Provide the (x, y) coordinate of the cell's center where the given text is located.  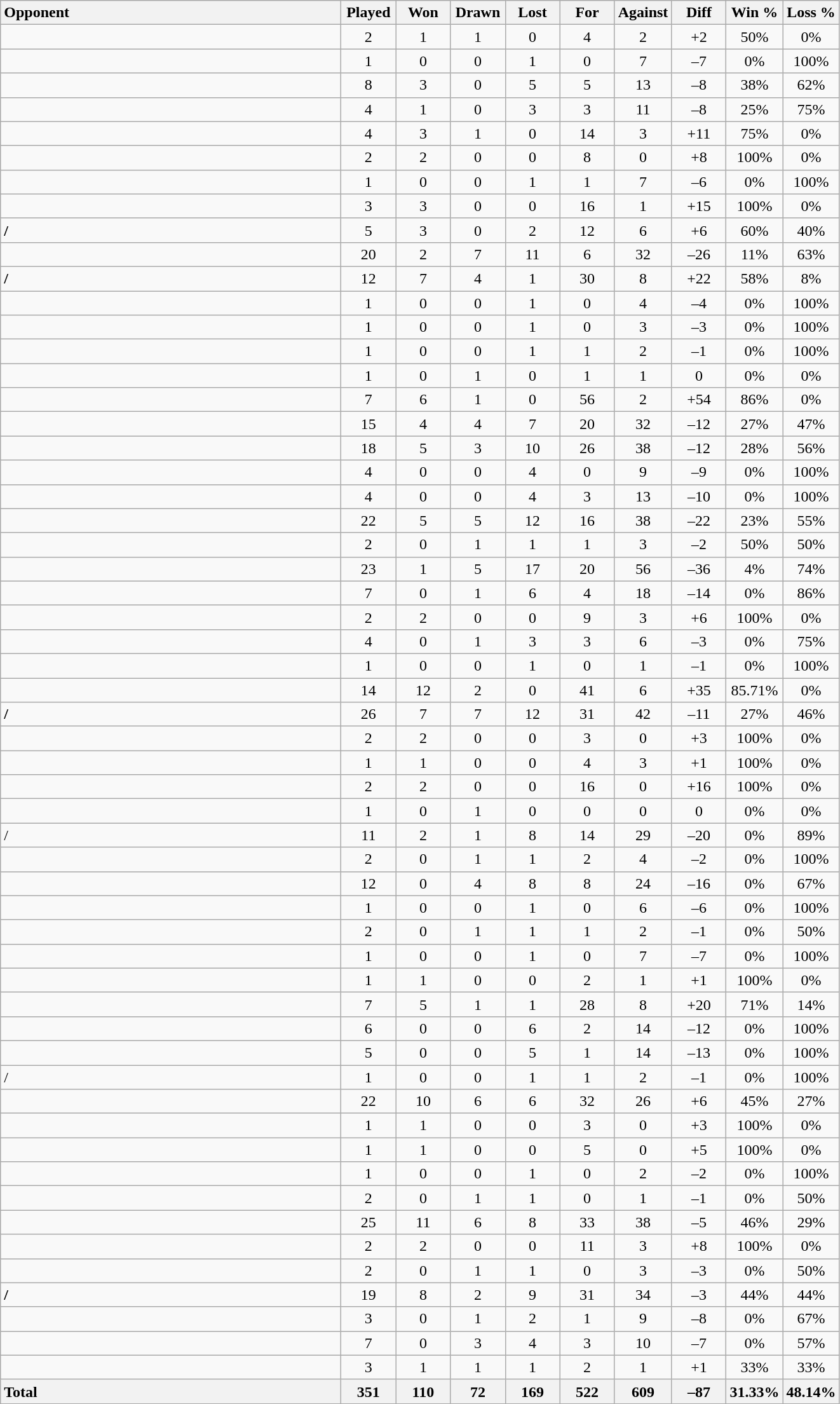
72 (478, 1391)
–13 (699, 1053)
19 (369, 1295)
28% (755, 448)
29% (811, 1222)
+2 (699, 37)
11% (755, 254)
Against (643, 13)
15 (369, 424)
+15 (699, 206)
609 (643, 1391)
74% (811, 569)
34 (643, 1295)
+35 (699, 690)
25 (369, 1222)
60% (755, 230)
33 (587, 1222)
Lost (532, 13)
Total (171, 1391)
Win % (755, 13)
522 (587, 1391)
+20 (699, 1004)
4% (755, 569)
56% (811, 448)
41 (587, 690)
31.33% (755, 1391)
Played (369, 13)
42 (643, 714)
–9 (699, 472)
–87 (699, 1391)
25% (755, 109)
29 (643, 835)
351 (369, 1391)
55% (811, 521)
+22 (699, 278)
23 (369, 569)
23% (755, 521)
47% (811, 424)
30 (587, 278)
–14 (699, 593)
169 (532, 1391)
8% (811, 278)
89% (811, 835)
57% (811, 1343)
28 (587, 1004)
For (587, 13)
+5 (699, 1150)
24 (643, 883)
48.14% (811, 1391)
–4 (699, 303)
+11 (699, 133)
85.71% (755, 690)
–5 (699, 1222)
–16 (699, 883)
45% (755, 1101)
–11 (699, 714)
–10 (699, 496)
62% (811, 85)
–36 (699, 569)
58% (755, 278)
–22 (699, 521)
+16 (699, 787)
40% (811, 230)
Drawn (478, 13)
–26 (699, 254)
17 (532, 569)
38% (755, 85)
Won (423, 13)
+54 (699, 400)
71% (755, 1004)
–20 (699, 835)
Opponent (171, 13)
Diff (699, 13)
14% (811, 1004)
110 (423, 1391)
Loss % (811, 13)
63% (811, 254)
